Determine the (X, Y) coordinate at the center of the cell enclosing the given text.  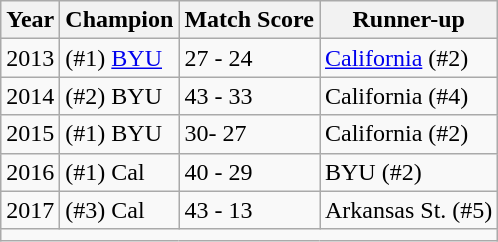
43 - 13 (250, 210)
2017 (30, 210)
43 - 33 (250, 96)
2016 (30, 172)
30- 27 (250, 134)
40 - 29 (250, 172)
Match Score (250, 20)
Runner-up (409, 20)
Champion (120, 20)
California (#4) (409, 96)
2015 (30, 134)
Year (30, 20)
(#2) BYU (120, 96)
BYU (#2) (409, 172)
Arkansas St. (#5) (409, 210)
2014 (30, 96)
(#1) Cal (120, 172)
2013 (30, 58)
27 - 24 (250, 58)
(#3) Cal (120, 210)
